Extract the [X, Y] coordinate from the center of the cell holding the provided text.  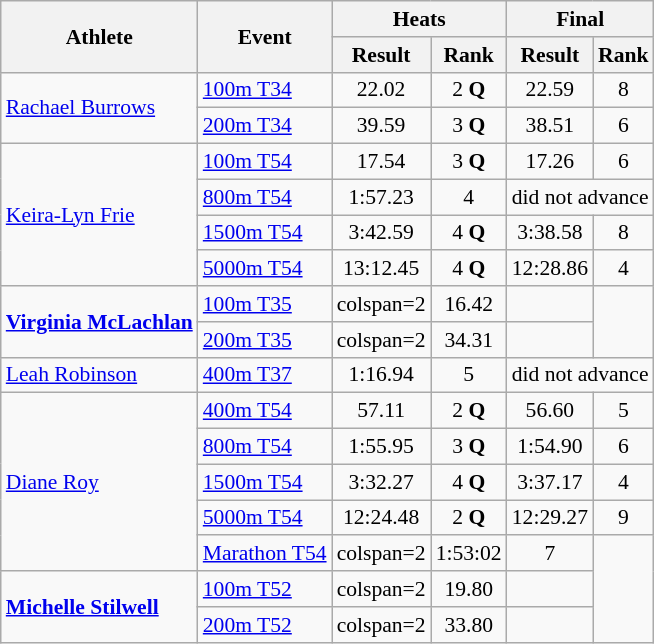
200m T35 [265, 340]
3:38.58 [550, 233]
57.11 [382, 411]
38.51 [550, 126]
7 [550, 554]
19.80 [469, 589]
100m T54 [265, 162]
Keira-Lyn Frie [100, 215]
100m T34 [265, 90]
22.02 [382, 90]
34.31 [469, 340]
16.42 [469, 304]
1:55.95 [382, 447]
17.26 [550, 162]
39.59 [382, 126]
13:12.45 [382, 269]
3:37.17 [550, 482]
12:28.86 [550, 269]
Heats [420, 19]
12:29.27 [550, 518]
9 [624, 518]
100m T35 [265, 304]
Diane Roy [100, 482]
400m T37 [265, 375]
Athlete [100, 36]
1:16.94 [382, 375]
17.54 [382, 162]
Leah Robinson [100, 375]
Rachael Burrows [100, 108]
Final [580, 19]
33.80 [469, 625]
3:42.59 [382, 233]
Virginia McLachlan [100, 322]
12:24.48 [382, 518]
Marathon T54 [265, 554]
400m T54 [265, 411]
Event [265, 36]
22.59 [550, 90]
3:32.27 [382, 482]
1:54.90 [550, 447]
1:53:02 [469, 554]
200m T52 [265, 625]
100m T52 [265, 589]
56.60 [550, 411]
200m T34 [265, 126]
Michelle Stilwell [100, 606]
1:57.23 [382, 197]
